Find where the given text appears and provide that cell's center as [x, y] coordinate. 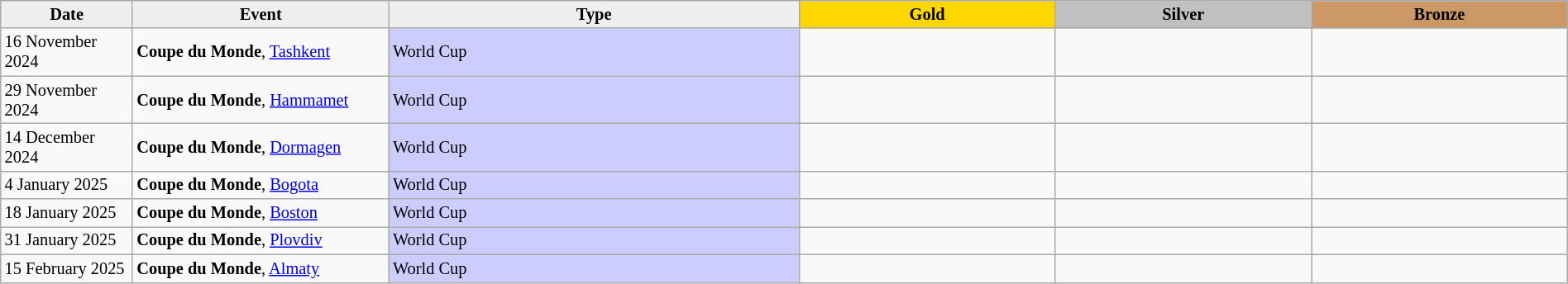
Gold [927, 14]
Coupe du Monde, Hammamet [261, 100]
Date [67, 14]
Event [261, 14]
16 November 2024 [67, 52]
15 February 2025 [67, 268]
Coupe du Monde, Tashkent [261, 52]
Silver [1183, 14]
Coupe du Monde, Boston [261, 213]
29 November 2024 [67, 100]
Coupe du Monde, Plovdiv [261, 240]
14 December 2024 [67, 147]
31 January 2025 [67, 240]
18 January 2025 [67, 213]
Coupe du Monde, Dormagen [261, 147]
Coupe du Monde, Almaty [261, 268]
4 January 2025 [67, 185]
Bronze [1440, 14]
Type [594, 14]
Coupe du Monde, Bogota [261, 185]
